Pinpoint the cell where the given text exists, returning its (X, Y) midpoint coordinate. 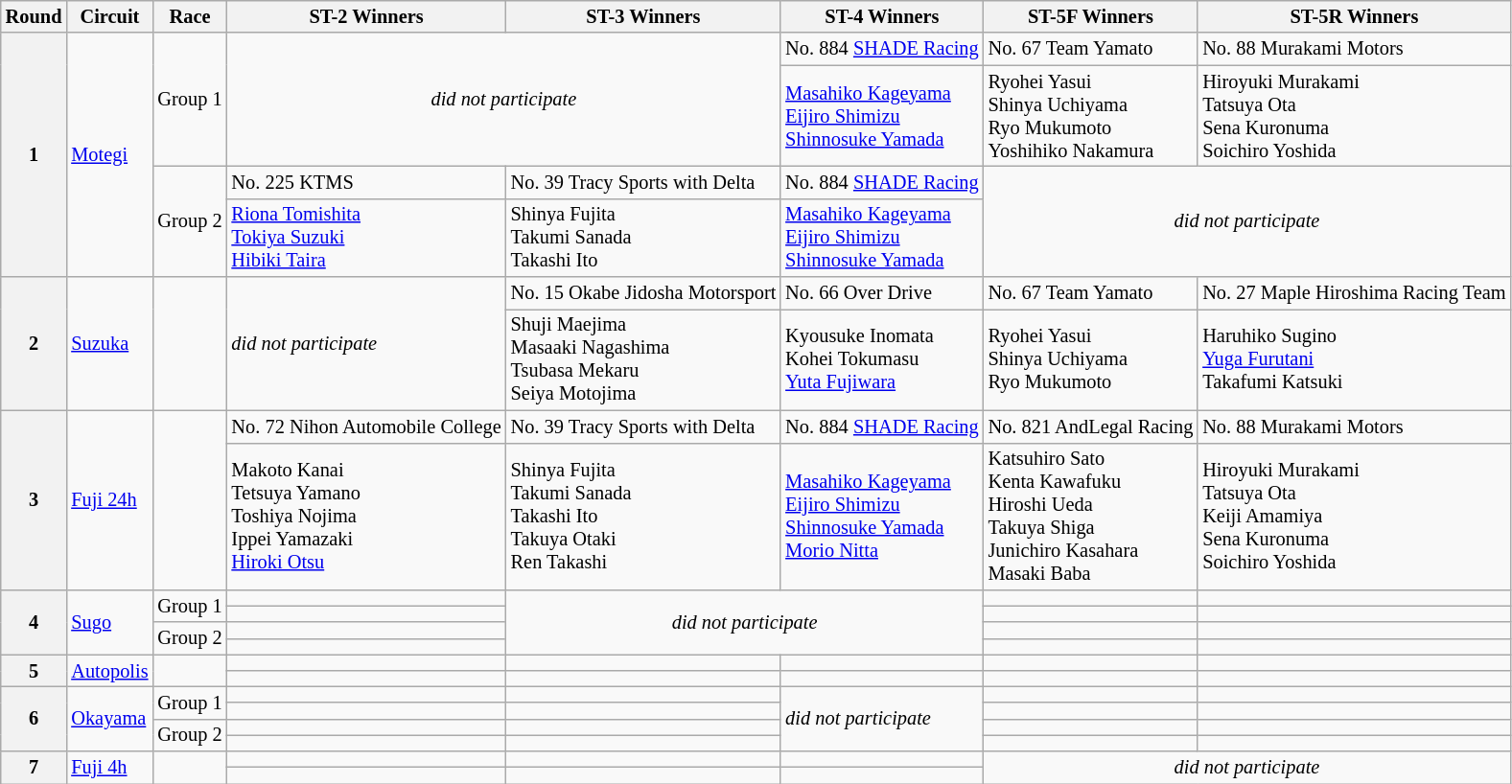
ST-3 Winners (644, 16)
Fuji 24h (109, 500)
Sugo (109, 621)
Autopolis (109, 671)
Fuji 4h (109, 768)
Haruhiko Sugino Yuga Furutani Takafumi Katsuki (1354, 359)
Suzuka (109, 343)
Motegi (109, 155)
No. 821 AndLegal Racing (1091, 427)
Riona Tomishita Tokiya Suzuki Hibiki Taira (366, 238)
1 (35, 155)
Hiroyuki Murakami Tatsuya Ota Sena Kuronuma Soichiro Yoshida (1354, 116)
ST-2 Winners (366, 16)
No. 27 Maple Hiroshima Racing Team (1354, 293)
Katsuhiro Sato Kenta Kawafuku Hiroshi Ueda Takuya Shiga Junichiro Kasahara Masaki Baba (1091, 517)
Masahiko Kageyama Eijiro Shimizu Shinnosuke Yamada Morio Nitta (882, 517)
ST-4 Winners (882, 16)
Hiroyuki Murakami Tatsuya Ota Keiji Amamiya Sena Kuronuma Soichiro Yoshida (1354, 517)
Shuji Maejima Masaaki Nagashima Tsubasa Mekaru Seiya Motojima (644, 359)
No. 72 Nihon Automobile College (366, 427)
No. 15 Okabe Jidosha Motorsport (644, 293)
Shinya Fujita Takumi Sanada Takashi Ito (644, 238)
No. 225 KTMS (366, 182)
Race (190, 16)
Kyousuke Inomata Kohei Tokumasu Yuta Fujiwara (882, 359)
Circuit (109, 16)
ST-5R Winners (1354, 16)
Round (35, 16)
Makoto Kanai Tetsuya Yamano Toshiya Nojima Ippei Yamazaki Hiroki Otsu (366, 517)
3 (35, 500)
6 (35, 719)
Ryohei Yasui Shinya Uchiyama Ryo Mukumoto (1091, 359)
7 (35, 768)
ST-5F Winners (1091, 16)
Ryohei Yasui Shinya Uchiyama Ryo Mukumoto Yoshihiko Nakamura (1091, 116)
2 (35, 343)
Okayama (109, 719)
Shinya Fujita Takumi Sanada Takashi Ito Takuya Otaki Ren Takashi (644, 517)
4 (35, 621)
No. 66 Over Drive (882, 293)
5 (35, 671)
